Capture the cell that displays the provided text and extract its [X, Y] central coordinate. 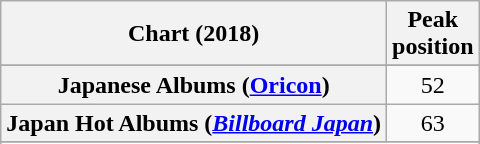
Chart (2018) [194, 34]
Japanese Albums (Oricon) [194, 85]
52 [433, 85]
Peakposition [433, 34]
63 [433, 123]
Japan Hot Albums (Billboard Japan) [194, 123]
